Return the (X, Y) coordinate for the center point of the cell that contains the specified text.  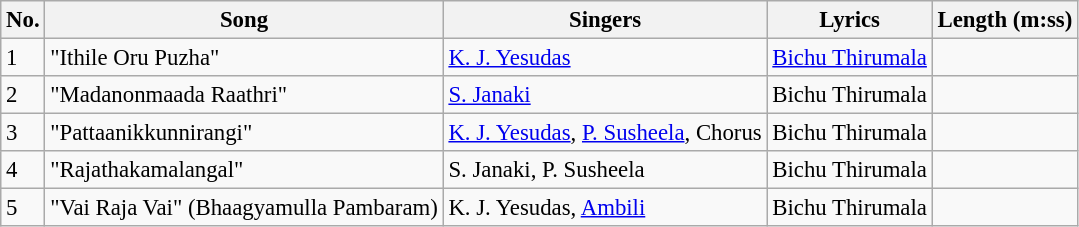
No. (23, 20)
S. Janaki (605, 95)
Singers (605, 20)
K. J. Yesudas, P. Susheela, Chorus (605, 133)
"Rajathakamalangal" (244, 170)
1 (23, 58)
Lyrics (850, 20)
Song (244, 20)
S. Janaki, P. Susheela (605, 170)
Length (m:ss) (1004, 20)
"Pattaanikkunnirangi" (244, 133)
4 (23, 170)
K. J. Yesudas (605, 58)
"Madanonmaada Raathri" (244, 95)
"Ithile Oru Puzha" (244, 58)
"Vai Raja Vai" (Bhaagyamulla Pambaram) (244, 208)
K. J. Yesudas, Ambili (605, 208)
5 (23, 208)
3 (23, 133)
2 (23, 95)
